Return (X, Y) of the center of cell containing provided text 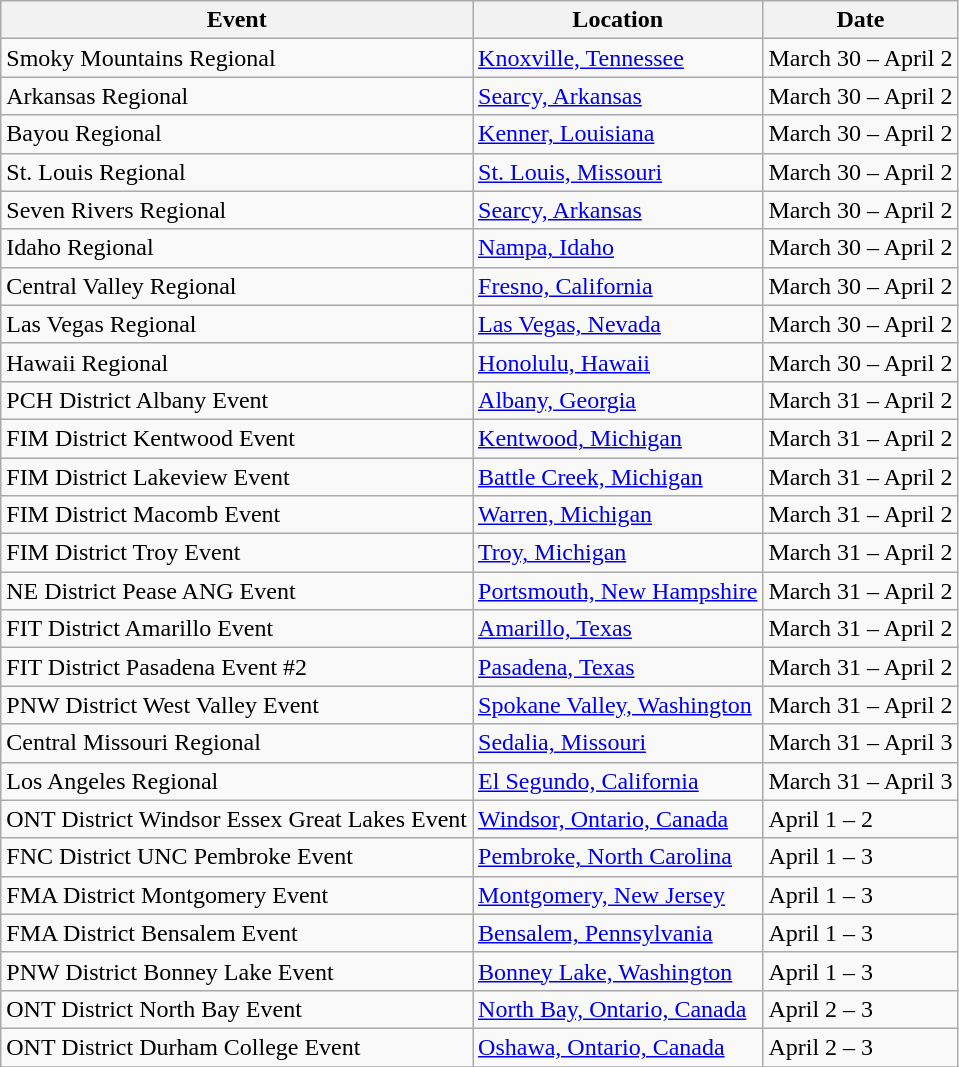
Smoky Mountains Regional (237, 58)
Seven Rivers Regional (237, 210)
FIT District Pasadena Event #2 (237, 667)
FIM District Macomb Event (237, 515)
Oshawa, Ontario, Canada (618, 1047)
Honolulu, Hawaii (618, 362)
NE District Pease ANG Event (237, 591)
Sedalia, Missouri (618, 743)
Knoxville, Tennessee (618, 58)
FIM District Troy Event (237, 553)
Pasadena, Texas (618, 667)
FIM District Kentwood Event (237, 438)
Pembroke, North Carolina (618, 857)
Bensalem, Pennsylvania (618, 933)
ONT District Durham College Event (237, 1047)
Las Vegas Regional (237, 324)
Kenner, Louisiana (618, 134)
PNW District West Valley Event (237, 705)
Event (237, 20)
Central Valley Regional (237, 286)
St. Louis, Missouri (618, 172)
Date (860, 20)
Amarillo, Texas (618, 629)
Battle Creek, Michigan (618, 477)
El Segundo, California (618, 781)
St. Louis Regional (237, 172)
FNC District UNC Pembroke Event (237, 857)
Idaho Regional (237, 248)
Windsor, Ontario, Canada (618, 819)
Spokane Valley, Washington (618, 705)
FMA District Montgomery Event (237, 895)
Albany, Georgia (618, 400)
Nampa, Idaho (618, 248)
April 1 – 2 (860, 819)
Warren, Michigan (618, 515)
FMA District Bensalem Event (237, 933)
FIM District Lakeview Event (237, 477)
Los Angeles Regional (237, 781)
Bonney Lake, Washington (618, 971)
Arkansas Regional (237, 96)
Portsmouth, New Hampshire (618, 591)
PCH District Albany Event (237, 400)
Troy, Michigan (618, 553)
North Bay, Ontario, Canada (618, 1009)
Fresno, California (618, 286)
ONT District Windsor Essex Great Lakes Event (237, 819)
PNW District Bonney Lake Event (237, 971)
Central Missouri Regional (237, 743)
Hawaii Regional (237, 362)
Montgomery, New Jersey (618, 895)
Las Vegas, Nevada (618, 324)
ONT District North Bay Event (237, 1009)
Kentwood, Michigan (618, 438)
Location (618, 20)
Bayou Regional (237, 134)
FIT District Amarillo Event (237, 629)
